Output the [x, y] coordinate of the center of the cell containing the given text.  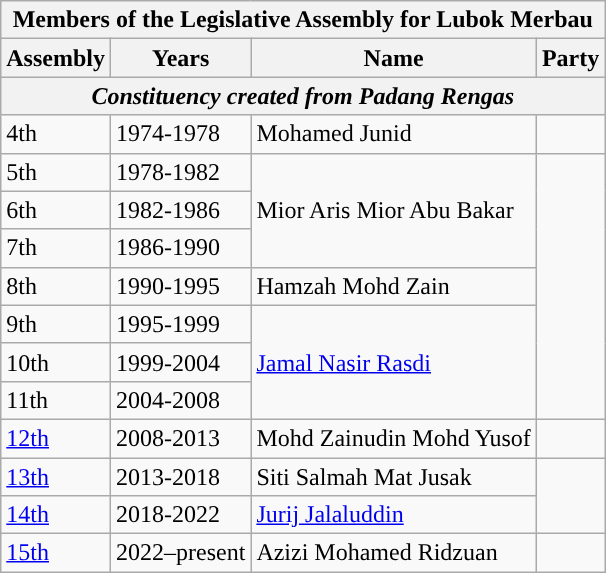
2022–present [180, 553]
12th [56, 438]
13th [56, 477]
6th [56, 210]
Assembly [56, 58]
5th [56, 172]
Years [180, 58]
9th [56, 324]
Siti Salmah Mat Jusak [394, 477]
Azizi Mohamed Ridzuan [394, 553]
7th [56, 248]
2013-2018 [180, 477]
1999-2004 [180, 362]
1990-1995 [180, 286]
Jamal Nasir Rasdi [394, 362]
Party [570, 58]
4th [56, 134]
Constituency created from Padang Rengas [303, 96]
Members of the Legislative Assembly for Lubok Merbau [303, 20]
1982-1986 [180, 210]
11th [56, 400]
1995-1999 [180, 324]
1986-1990 [180, 248]
1978-1982 [180, 172]
Jurij Jalaluddin [394, 515]
Mior Aris Mior Abu Bakar [394, 210]
2008-2013 [180, 438]
Mohd Zainudin Mohd Yusof [394, 438]
Hamzah Mohd Zain [394, 286]
15th [56, 553]
14th [56, 515]
Mohamed Junid [394, 134]
1974-1978 [180, 134]
2004-2008 [180, 400]
8th [56, 286]
2018-2022 [180, 515]
Name [394, 58]
10th [56, 362]
